Output the [X, Y] coordinate of the center of the cell containing the given text.  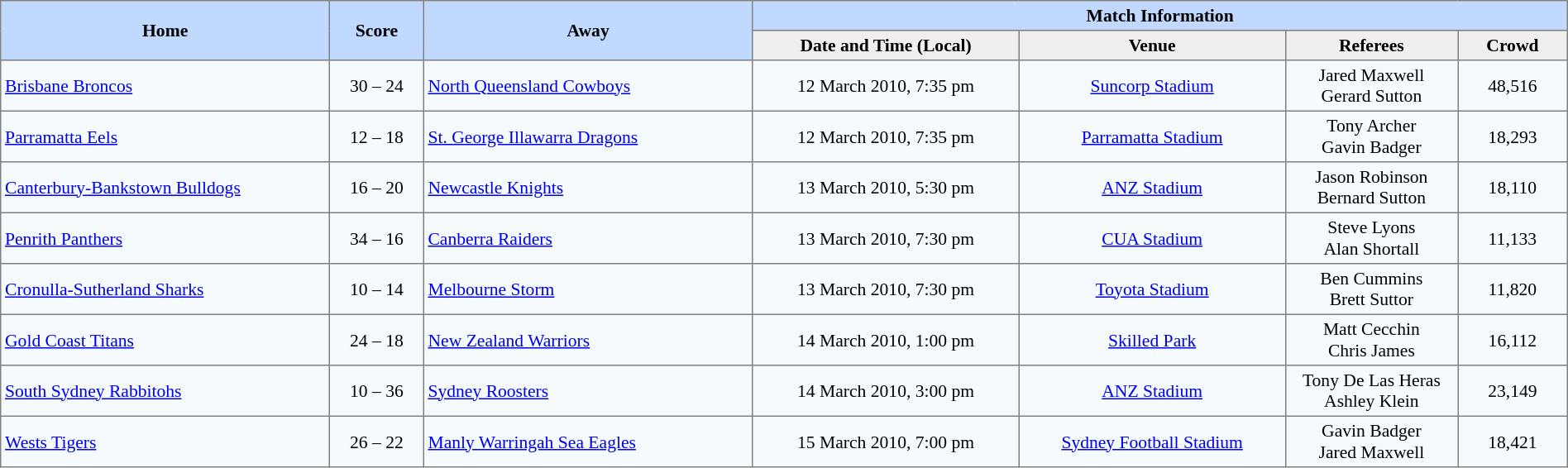
Matt CecchinChris James [1371, 340]
Steve LyonsAlan Shortall [1371, 238]
13 March 2010, 5:30 pm [886, 188]
Cronulla-Sutherland Sharks [165, 289]
10 – 14 [377, 289]
24 – 18 [377, 340]
Parramatta Stadium [1152, 136]
Ben CumminsBrett Suttor [1371, 289]
11,820 [1513, 289]
Newcastle Knights [588, 188]
St. George Illawarra Dragons [588, 136]
Penrith Panthers [165, 238]
15 March 2010, 7:00 pm [886, 442]
14 March 2010, 3:00 pm [886, 391]
Date and Time (Local) [886, 45]
18,421 [1513, 442]
Match Information [1159, 16]
Tony De Las HerasAshley Klein [1371, 391]
Sydney Football Stadium [1152, 442]
Jared MaxwellGerard Sutton [1371, 86]
Brisbane Broncos [165, 86]
Tony ArcherGavin Badger [1371, 136]
Parramatta Eels [165, 136]
16,112 [1513, 340]
Toyota Stadium [1152, 289]
34 – 16 [377, 238]
North Queensland Cowboys [588, 86]
Skilled Park [1152, 340]
14 March 2010, 1:00 pm [886, 340]
South Sydney Rabbitohs [165, 391]
26 – 22 [377, 442]
Crowd [1513, 45]
18,293 [1513, 136]
Manly Warringah Sea Eagles [588, 442]
Venue [1152, 45]
48,516 [1513, 86]
Wests Tigers [165, 442]
16 – 20 [377, 188]
10 – 36 [377, 391]
CUA Stadium [1152, 238]
Jason RobinsonBernard Sutton [1371, 188]
Gavin BadgerJared Maxwell [1371, 442]
12 – 18 [377, 136]
30 – 24 [377, 86]
New Zealand Warriors [588, 340]
Away [588, 31]
Melbourne Storm [588, 289]
Home [165, 31]
Canterbury-Bankstown Bulldogs [165, 188]
11,133 [1513, 238]
23,149 [1513, 391]
Canberra Raiders [588, 238]
Referees [1371, 45]
Sydney Roosters [588, 391]
18,110 [1513, 188]
Suncorp Stadium [1152, 86]
Gold Coast Titans [165, 340]
Score [377, 31]
